Pinpoint the cell where the given text exists, returning its [X, Y] midpoint coordinate. 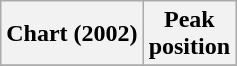
Chart (2002) [72, 34]
Peakposition [189, 34]
